Scan for the cell matching the given text and deliver its [x, y] coordinate at center. 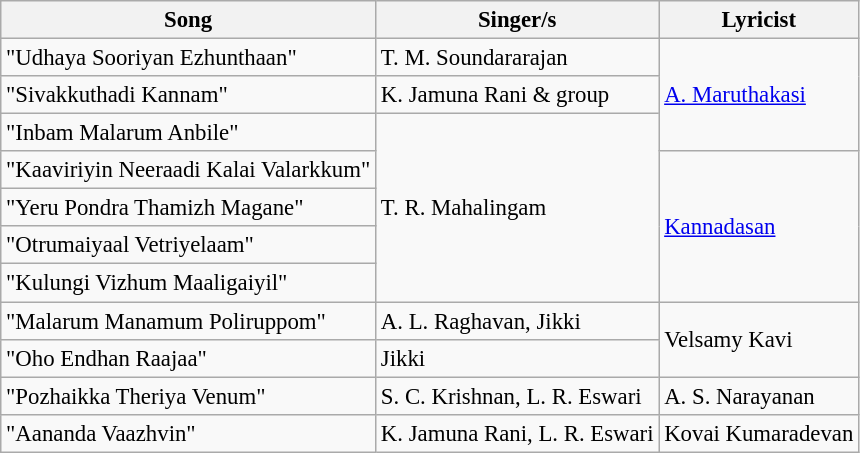
"Oho Endhan Raajaa" [188, 358]
T. M. Soundararajan [518, 58]
"Kulungi Vizhum Maaligaiyil" [188, 283]
T. R. Mahalingam [518, 208]
"Yeru Pondra Thamizh Magane" [188, 208]
Singer/s [518, 20]
"Pozhaikka Theriya Venum" [188, 396]
Velsamy Kavi [759, 340]
K. Jamuna Rani, L. R. Eswari [518, 433]
Jikki [518, 358]
"Aananda Vaazhvin" [188, 433]
"Otrumaiyaal Vetriyelaam" [188, 245]
"Inbam Malarum Anbile" [188, 133]
Lyricist [759, 20]
A. S. Narayanan [759, 396]
"Udhaya Sooriyan Ezhunthaan" [188, 58]
A. Maruthakasi [759, 96]
"Malarum Manamum Poliruppom" [188, 321]
A. L. Raghavan, Jikki [518, 321]
"Kaaviriyin Neeraadi Kalai Valarkkum" [188, 170]
Kovai Kumaradevan [759, 433]
K. Jamuna Rani & group [518, 95]
"Sivakkuthadi Kannam" [188, 95]
S. C. Krishnan, L. R. Eswari [518, 396]
Song [188, 20]
Kannadasan [759, 226]
